Provide the [x, y] coordinate of the cell's center where the given text is located.  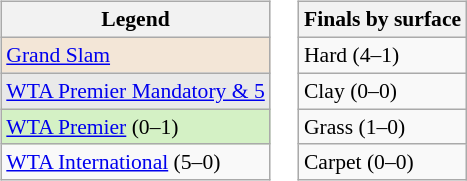
WTA Premier Mandatory & 5 [136, 91]
WTA International (5–0) [136, 162]
Hard (4–1) [382, 55]
WTA Premier (0–1) [136, 127]
Finals by surface [382, 20]
Grand Slam [136, 55]
Grass (1–0) [382, 127]
Clay (0–0) [382, 91]
Legend [136, 20]
Carpet (0–0) [382, 162]
